Return [x, y] of the center of cell containing provided text 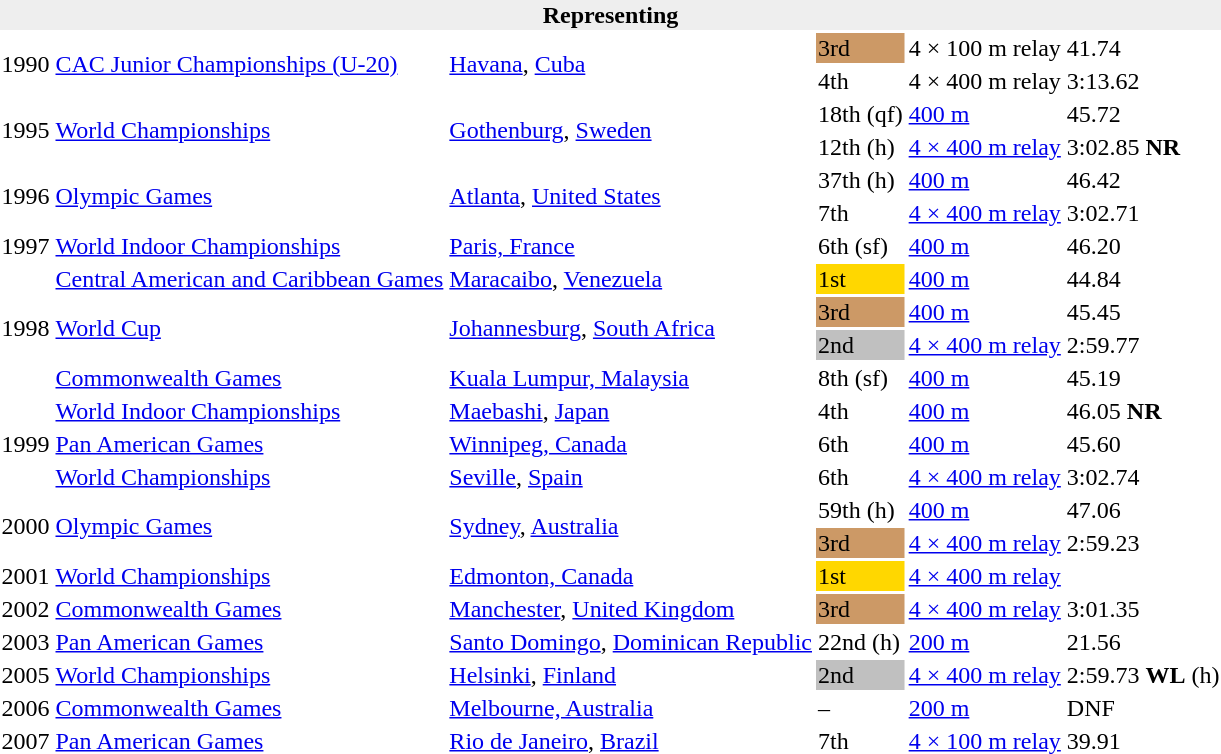
1998 [26, 328]
Gothenburg, Sweden [631, 130]
1997 [26, 246]
3:13.62 [1143, 81]
47.06 [1143, 510]
Johannesburg, South Africa [631, 328]
Atlanta, United States [631, 196]
18th (qf) [860, 114]
2003 [26, 642]
– [860, 708]
21.56 [1143, 642]
DNF [1143, 708]
Central American and Caribbean Games [250, 279]
59th (h) [860, 510]
45.19 [1143, 378]
1990 [26, 64]
Maebashi, Japan [631, 411]
44.84 [1143, 279]
22nd (h) [860, 642]
2001 [26, 576]
Santo Domingo, Dominican Republic [631, 642]
1996 [26, 196]
12th (h) [860, 147]
41.74 [1143, 48]
Paris, France [631, 246]
Melbourne, Australia [631, 708]
7th [860, 213]
Edmonton, Canada [631, 576]
45.72 [1143, 114]
Maracaibo, Venezuela [631, 279]
CAC Junior Championships (U-20) [250, 64]
World Cup [250, 328]
3:02.74 [1143, 477]
Kuala Lumpur, Malaysia [631, 378]
46.42 [1143, 180]
45.60 [1143, 444]
45.45 [1143, 312]
37th (h) [860, 180]
1995 [26, 130]
Manchester, United Kingdom [631, 609]
Havana, Cuba [631, 64]
Seville, Spain [631, 477]
3:02.85 NR [1143, 147]
Helsinki, Finland [631, 675]
Winnipeg, Canada [631, 444]
Representing [610, 15]
8th (sf) [860, 378]
4 × 100 m relay [984, 48]
2006 [26, 708]
2:59.77 [1143, 345]
2002 [26, 609]
46.20 [1143, 246]
46.05 NR [1143, 411]
6th (sf) [860, 246]
2:59.73 WL (h) [1143, 675]
Sydney, Australia [631, 526]
3:02.71 [1143, 213]
2000 [26, 526]
2005 [26, 675]
2:59.23 [1143, 543]
1999 [26, 444]
3:01.35 [1143, 609]
